Locate the cell with the specified text and output its [X, Y] center coordinate. 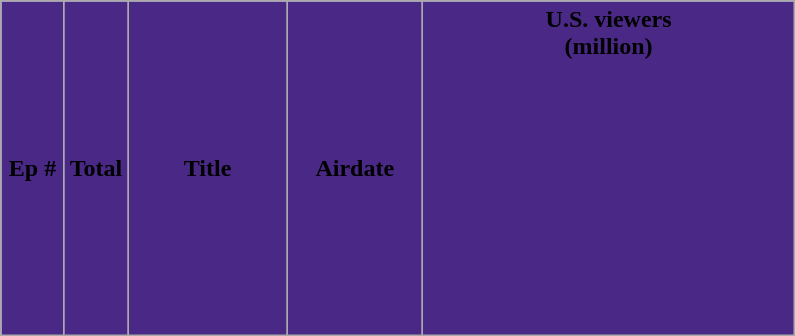
U.S. viewers(million) [608, 168]
Ep # [33, 168]
Title [208, 168]
Airdate [354, 168]
Total [96, 168]
